Find where the given text appears and provide that cell's center as [x, y] coordinate. 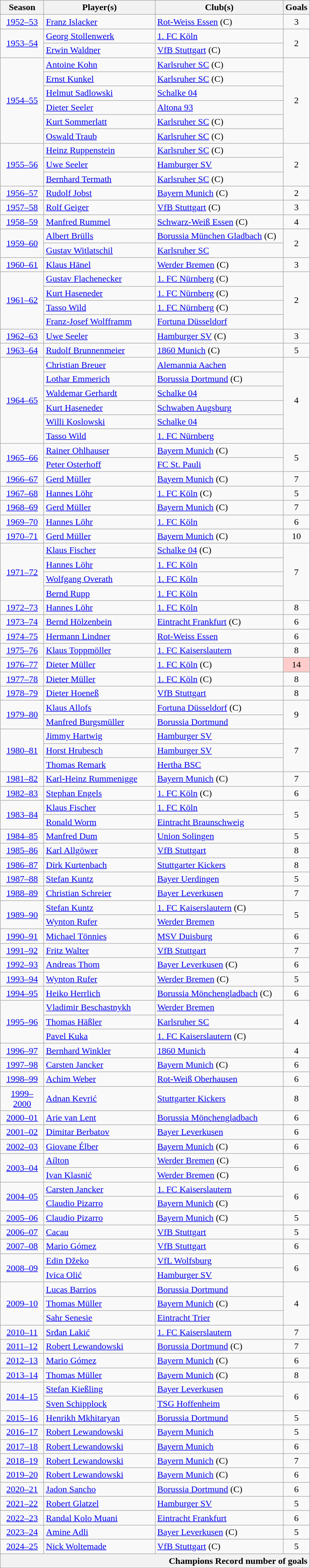
1973–74 [22, 622]
Hertha BSC [219, 765]
Champions Record number of goals [155, 1560]
1996–97 [22, 1050]
FC St. Pauli [219, 465]
1860 Munich [219, 1050]
2011–12 [22, 1347]
1960–61 [22, 265]
2001–02 [22, 1132]
Vladimir Beschastnykh [100, 1008]
1993–94 [22, 979]
1955–56 [22, 164]
Bayer Uerdingen [219, 879]
Player(s) [100, 8]
1994–95 [22, 993]
Henrikh Mkhitaryan [100, 1418]
Dirk Kurtenbach [100, 865]
1. FC Nürnberg [219, 436]
Stephan Engels [100, 793]
Goals [296, 8]
1957–58 [22, 208]
1979–80 [22, 715]
2022–23 [22, 1518]
Bernhard Winkler [100, 1050]
Heinz Ruppenstein [100, 150]
Fritz Walter [100, 950]
1967–68 [22, 493]
Adnan Kevrić [100, 1098]
Gustav Witlatschil [100, 250]
1985–86 [22, 850]
1959–60 [22, 243]
Rot-Weiss Essen (C) [219, 22]
1978–79 [22, 693]
Rot-Weiss Essen [219, 636]
Michael Tönnies [100, 936]
2006–07 [22, 1232]
1984–85 [22, 836]
TSG Hoffenheim [219, 1404]
Ronald Worm [100, 822]
Christian Schreier [100, 893]
Arie van Lent [100, 1118]
Schalke 04 (C) [219, 550]
1970–71 [22, 536]
VfL Wolfsburg [219, 1261]
Robert Glatzel [100, 1503]
1971–72 [22, 572]
1963–64 [22, 350]
Karl-Heinz Rummenigge [100, 779]
Cacau [100, 1232]
Altona 93 [219, 107]
2014–15 [22, 1396]
Srđan Lakić [100, 1332]
Waldemar Gerhardt [100, 393]
Ernst Kunkel [100, 79]
2023–24 [22, 1532]
Borussia Mönchengladbach [219, 1118]
Dieter Seeler [100, 107]
2007–08 [22, 1246]
Eintracht Frankfurt (C) [219, 622]
1986–87 [22, 865]
Randal Kolo Muani [100, 1518]
2005–06 [22, 1218]
Borussia München Gladbach (C) [219, 236]
1977–78 [22, 679]
2012–13 [22, 1361]
Heiko Herrlich [100, 993]
1962–63 [22, 336]
Gustav Flachenecker [100, 279]
1964–65 [22, 400]
Franz-Josef Wolfframm [100, 322]
2019–20 [22, 1475]
Rolf Geiger [100, 208]
2017–18 [22, 1446]
Christian Breuer [100, 365]
1956–57 [22, 193]
Eintracht Braunschweig [219, 822]
2024–25 [22, 1546]
Fortuna Düsseldorf [219, 322]
Season [22, 8]
Lucas Barrios [100, 1289]
1958–59 [22, 222]
Dimitar Berbatov [100, 1132]
Sven Schipplock [100, 1404]
1980–81 [22, 750]
Rudolf Jobst [100, 193]
Bernd Rupp [100, 593]
Jimmy Hartwig [100, 736]
Stefan Kießling [100, 1389]
1997–98 [22, 1065]
Ivan Klasnić [100, 1175]
Borussia Mönchengladbach (C) [219, 993]
Rot-Weiß Oberhausen [219, 1079]
1953–54 [22, 43]
2016–17 [22, 1432]
Wolfgang Overath [100, 579]
Sahr Senesie [100, 1318]
1954–55 [22, 100]
Antoine Kohn [100, 65]
1983–84 [22, 815]
2018–19 [22, 1461]
2013–14 [22, 1375]
1989–90 [22, 915]
Eintracht Frankfurt [219, 1518]
1966–67 [22, 479]
Bernhard Termath [100, 179]
Amine Adli [100, 1532]
Pavel Kuka [100, 1036]
1999–2000 [22, 1098]
Erwin Waldner [100, 50]
Aílton [100, 1161]
Franz Islacker [100, 22]
Manfred Burgsmüller [100, 722]
1998–99 [22, 1079]
Dieter Hoeneß [100, 693]
Rudolf Brunnenmeier [100, 350]
Bernd Hölzenbein [100, 622]
2004–05 [22, 1196]
Manfred Dum [100, 836]
Achim Weber [100, 1079]
Schwarz-Weiß Essen (C) [219, 222]
Schwaben Augsburg [219, 407]
Kurt Sommerlatt [100, 122]
Klaus Allofs [100, 708]
2009–10 [22, 1303]
2003–04 [22, 1168]
Thomas Häßler [100, 1022]
2010–11 [22, 1332]
Klaus Toppmöller [100, 651]
9 [296, 715]
MSV Duisburg [219, 936]
10 [296, 536]
Horst Hrubesch [100, 750]
Eintracht Trier [219, 1318]
1992–93 [22, 965]
1952–53 [22, 22]
Nick Woltemade [100, 1546]
1972–73 [22, 607]
Alemannia Aachen [219, 365]
14 [296, 665]
2000–01 [22, 1118]
Union Solingen [219, 836]
Fortuna Düsseldorf (C) [219, 708]
Andreas Thom [100, 965]
Hermann Lindner [100, 636]
Willi Koslowski [100, 422]
Club(s) [219, 8]
1991–92 [22, 950]
2020–21 [22, 1489]
1961–62 [22, 300]
Thomas Remark [100, 765]
Helmut Sadlowski [100, 93]
Albert Brülls [100, 236]
Klaus Hänel [100, 265]
2021–22 [22, 1503]
1965–66 [22, 458]
Giovane Élber [100, 1146]
1987–88 [22, 879]
Karl Allgöwer [100, 850]
1860 Munich (C) [219, 350]
Hamburger SV (C) [219, 336]
Oswald Traub [100, 136]
Edin Džeko [100, 1261]
2002–03 [22, 1146]
1990–91 [22, 936]
1982–83 [22, 793]
Manfred Rummel [100, 222]
1968–69 [22, 508]
1969–70 [22, 522]
Georg Stollenwerk [100, 36]
1976–77 [22, 665]
Jadon Sancho [100, 1489]
1975–76 [22, 651]
1974–75 [22, 636]
2015–16 [22, 1418]
Peter Osterhoff [100, 465]
1988–89 [22, 893]
Ivica Olić [100, 1275]
1981–82 [22, 779]
Lothar Emmerich [100, 379]
1995–96 [22, 1022]
Rainer Ohlhauser [100, 450]
2008–09 [22, 1268]
